Provide the (X, Y) coordinate of the cell's center where the given text is located.  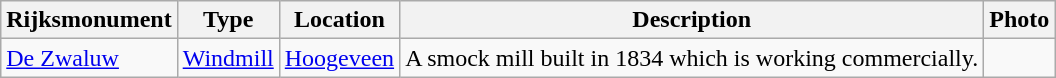
Rijksmonument (89, 20)
Description (692, 20)
Hoogeveen (339, 58)
Location (339, 20)
Type (228, 20)
A smock mill built in 1834 which is working commercially. (692, 58)
Windmill (228, 58)
Photo (1020, 20)
De Zwaluw (89, 58)
